Locate the cell with the specified text and output its (X, Y) center coordinate. 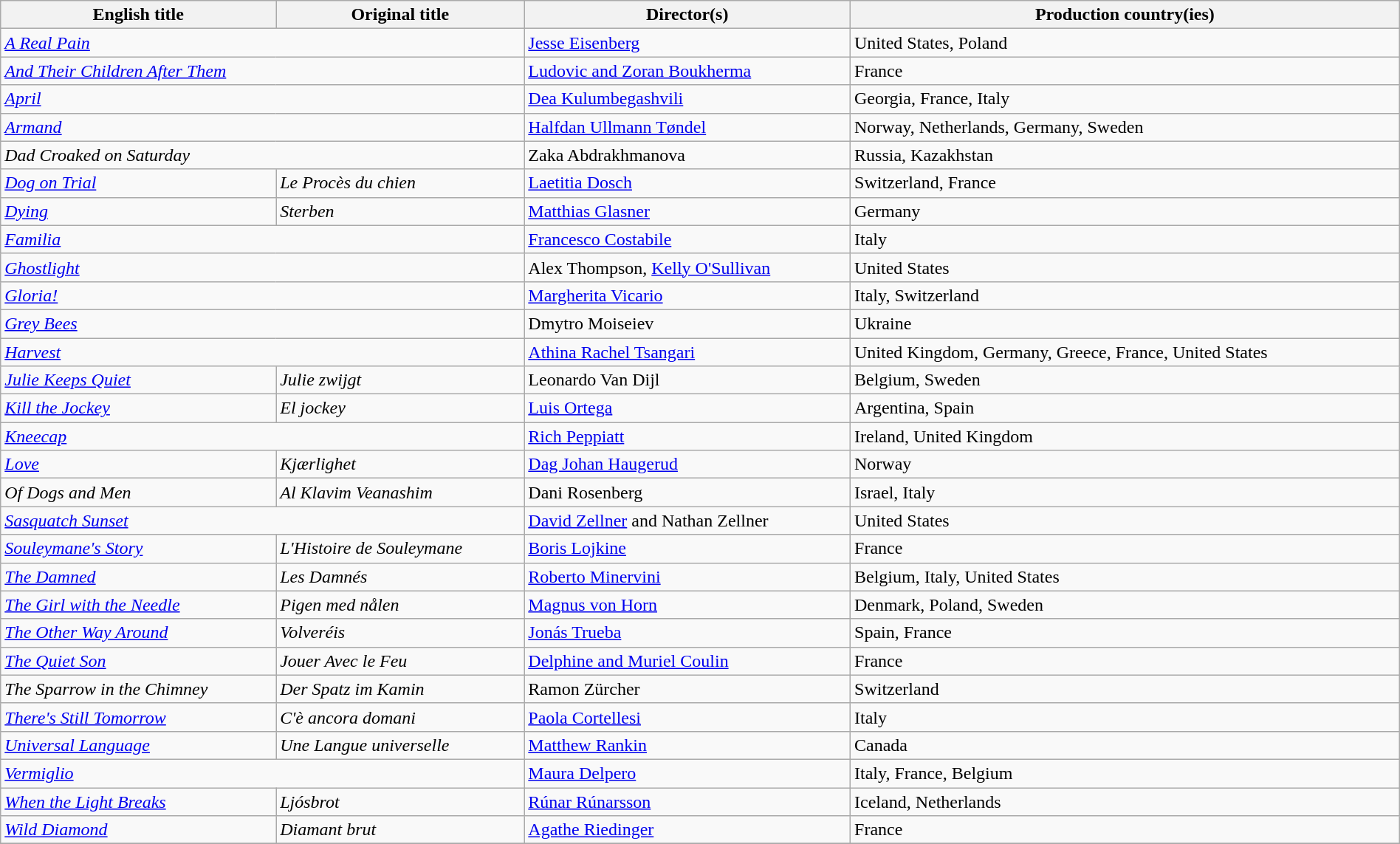
Roberto Minervini (687, 577)
Zaka Abdrakhmanova (687, 155)
David Zellner and Nathan Zellner (687, 521)
Jouer Avec le Feu (400, 661)
The Damned (139, 577)
United Kingdom, Germany, Greece, France, United States (1125, 352)
Dani Rosenberg (687, 493)
Jonás Trueba (687, 633)
Denmark, Poland, Sweden (1125, 605)
Dmytro Moiseiev (687, 323)
Der Spatz im Kamin (400, 689)
Al Klavim Veanashim (400, 493)
Grey Bees (263, 323)
Ramon Zürcher (687, 689)
Ukraine (1125, 323)
Original title (400, 15)
Universal Language (139, 745)
C'è ancora domani (400, 717)
Athina Rachel Tsangari (687, 352)
Switzerland, France (1125, 183)
Italy, Switzerland (1125, 295)
Norway, Netherlands, Germany, Sweden (1125, 127)
Harvest (263, 352)
Julie Keeps Quiet (139, 380)
Belgium, Sweden (1125, 380)
Magnus von Horn (687, 605)
Love (139, 464)
Rúnar Rúnarsson (687, 801)
Argentina, Spain (1125, 408)
Sasquatch Sunset (263, 521)
Norway (1125, 464)
Boris Lojkine (687, 549)
Iceland, Netherlands (1125, 801)
Italy, France, Belgium (1125, 773)
Dog on Trial (139, 183)
Russia, Kazakhstan (1125, 155)
L'Histoire de Souleymane (400, 549)
Production country(ies) (1125, 15)
El jockey (400, 408)
Of Dogs and Men (139, 493)
Volveréis (400, 633)
Une Langue universelle (400, 745)
Belgium, Italy, United States (1125, 577)
Ljósbrot (400, 801)
Dea Kulumbegashvili (687, 99)
Les Damnés (400, 577)
Halfdan Ullmann Tøndel (687, 127)
Switzerland (1125, 689)
Jesse Eisenberg (687, 43)
Dying (139, 211)
Leonardo Van Dijl (687, 380)
Matthew Rankin (687, 745)
Diamant brut (400, 830)
The Girl with the Needle (139, 605)
Spain, France (1125, 633)
Ludovic and Zoran Boukherma (687, 71)
Dad Croaked on Saturday (263, 155)
Familia (263, 239)
Germany (1125, 211)
Ireland, United Kingdom (1125, 436)
Sterben (400, 211)
Dag Johan Haugerud (687, 464)
Maura Delpero (687, 773)
April (263, 99)
Margherita Vicario (687, 295)
Director(s) (687, 15)
Canada (1125, 745)
Wild Diamond (139, 830)
Le Procès du chien (400, 183)
Julie zwijgt (400, 380)
Ghostlight (263, 267)
Agathe Riedinger (687, 830)
Gloria! (263, 295)
English title (139, 15)
Francesco Costabile (687, 239)
Kill the Jockey (139, 408)
Laetitia Dosch (687, 183)
There's Still Tomorrow (139, 717)
The Quiet Son (139, 661)
And Their Children After Them (263, 71)
Vermiglio (263, 773)
Armand (263, 127)
Delphine and Muriel Coulin (687, 661)
Paola Cortellesi (687, 717)
The Sparrow in the Chimney (139, 689)
A Real Pain (263, 43)
When the Light Breaks (139, 801)
Luis Ortega (687, 408)
Pigen med nålen (400, 605)
Matthias Glasner (687, 211)
The Other Way Around (139, 633)
Georgia, France, Italy (1125, 99)
Souleymane's Story (139, 549)
Kneecap (263, 436)
Rich Peppiatt (687, 436)
Israel, Italy (1125, 493)
United States, Poland (1125, 43)
Alex Thompson, Kelly O'Sullivan (687, 267)
Kjærlighet (400, 464)
